From the cell containing the given text, extract its center point as [x, y] coordinate. 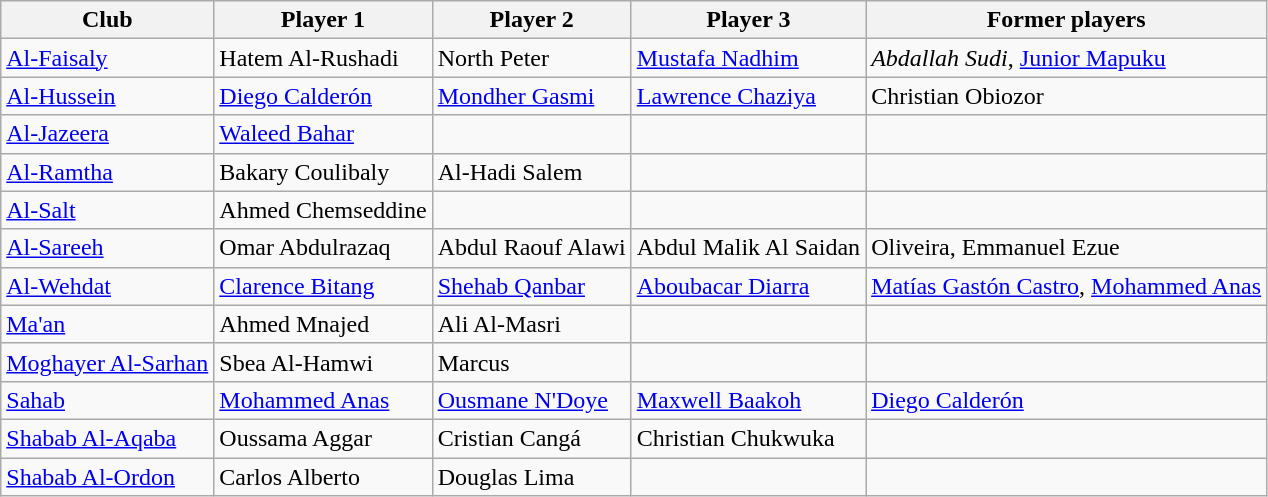
Mondher Gasmi [532, 96]
Hatem Al-Rushadi [323, 58]
Al-Wehdat [108, 286]
Club [108, 20]
Player 1 [323, 20]
Lawrence Chaziya [748, 96]
Former players [1066, 20]
Bakary Coulibaly [323, 172]
Al-Faisaly [108, 58]
Ahmed Chemseddine [323, 210]
Christian Obiozor [1066, 96]
Player 3 [748, 20]
Oliveira, Emmanuel Ezue [1066, 248]
Shabab Al-Ordon [108, 477]
Shabab Al-Aqaba [108, 438]
Shehab Qanbar [532, 286]
Al-Hadi Salem [532, 172]
Moghayer Al-Sarhan [108, 362]
Sbea Al-Hamwi [323, 362]
Waleed Bahar [323, 134]
Douglas Lima [532, 477]
Clarence Bitang [323, 286]
Mustafa Nadhim [748, 58]
Aboubacar Diarra [748, 286]
Al-Ramtha [108, 172]
Ma'an [108, 324]
Ali Al-Masri [532, 324]
Matías Gastón Castro, Mohammed Anas [1066, 286]
Christian Chukwuka [748, 438]
Ousmane N'Doye [532, 400]
Omar Abdulrazaq [323, 248]
Sahab [108, 400]
Marcus [532, 362]
Ahmed Mnajed [323, 324]
Cristian Cangá [532, 438]
Mohammed Anas [323, 400]
Al-Sareeh [108, 248]
Oussama Aggar [323, 438]
Abdul Malik Al Saidan [748, 248]
Abdul Raouf Alawi [532, 248]
Abdallah Sudi, Junior Mapuku [1066, 58]
Al-Salt [108, 210]
North Peter [532, 58]
Al-Hussein [108, 96]
Maxwell Baakoh [748, 400]
Al-Jazeera [108, 134]
Carlos Alberto [323, 477]
Player 2 [532, 20]
